Output the (X, Y) coordinate of the center of the cell containing the given text.  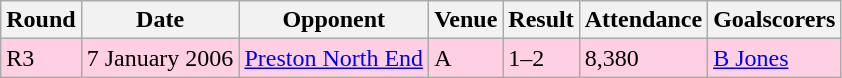
R3 (41, 58)
Date (160, 20)
Opponent (334, 20)
7 January 2006 (160, 58)
Goalscorers (774, 20)
Attendance (643, 20)
Venue (466, 20)
Result (541, 20)
Round (41, 20)
Preston North End (334, 58)
1–2 (541, 58)
8,380 (643, 58)
A (466, 58)
B Jones (774, 58)
